Identify which cell holds the provided text, then report its (X, Y) central coordinate. 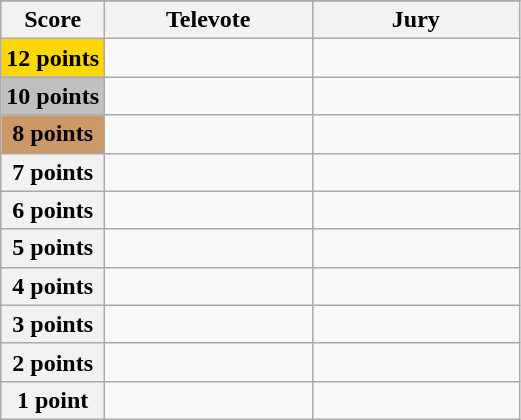
1 point (53, 400)
Televote (209, 20)
Jury (416, 20)
6 points (53, 210)
10 points (53, 96)
5 points (53, 248)
3 points (53, 324)
Score (53, 20)
12 points (53, 58)
7 points (53, 172)
2 points (53, 362)
4 points (53, 286)
8 points (53, 134)
